Pinpoint the cell where the given text exists, returning its (x, y) midpoint coordinate. 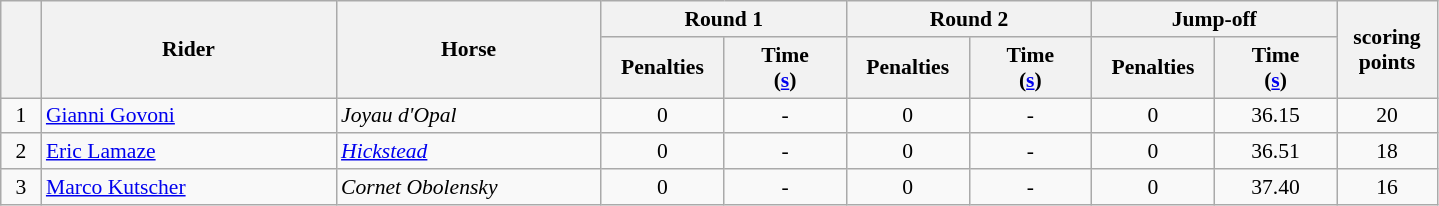
36.15 (1276, 116)
18 (1387, 152)
Marco Kutscher (188, 187)
16 (1387, 187)
Joyau d'Opal (468, 116)
Eric Lamaze (188, 152)
Round 2 (968, 19)
37.40 (1276, 187)
Gianni Govoni (188, 116)
Jump-off (1214, 19)
Round 1 (724, 19)
20 (1387, 116)
Cornet Obolensky (468, 187)
Rider (188, 50)
36.51 (1276, 152)
scoringpoints (1387, 50)
Hickstead (468, 152)
3 (21, 187)
2 (21, 152)
Horse (468, 50)
1 (21, 116)
